Extract the [X, Y] coordinate from the center of the cell holding the provided text.  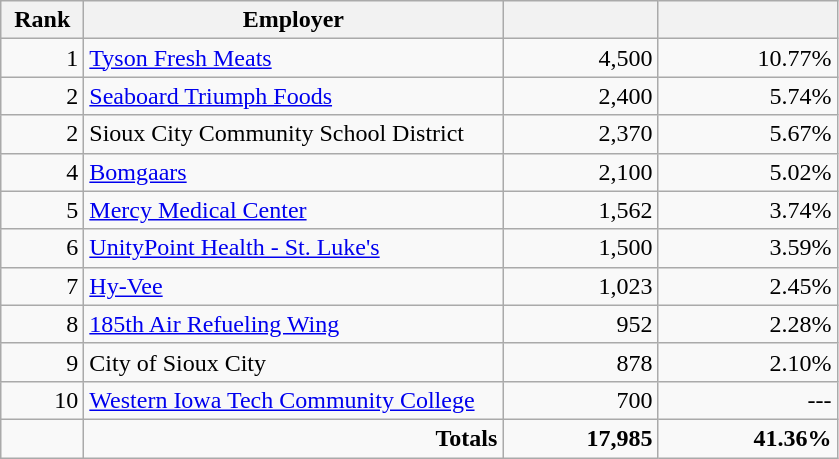
2,400 [580, 96]
Tyson Fresh Meats [294, 58]
185th Air Refueling Wing [294, 324]
5.02% [748, 172]
Bomgaars [294, 172]
Hy-Vee [294, 286]
Sioux City Community School District [294, 134]
UnityPoint Health - St. Luke's [294, 248]
5.67% [748, 134]
10 [42, 400]
2,100 [580, 172]
4 [42, 172]
Employer [294, 20]
2.45% [748, 286]
Seaboard Triumph Foods [294, 96]
4,500 [580, 58]
6 [42, 248]
--- [748, 400]
9 [42, 362]
Mercy Medical Center [294, 210]
41.36% [748, 438]
2.28% [748, 324]
1,023 [580, 286]
Totals [294, 438]
5.74% [748, 96]
City of Sioux City [294, 362]
2.10% [748, 362]
878 [580, 362]
5 [42, 210]
700 [580, 400]
8 [42, 324]
3.74% [748, 210]
1,500 [580, 248]
1,562 [580, 210]
17,985 [580, 438]
7 [42, 286]
1 [42, 58]
Western Iowa Tech Community College [294, 400]
Rank [42, 20]
10.77% [748, 58]
952 [580, 324]
3.59% [748, 248]
2,370 [580, 134]
